Find where the given text appears and provide that cell's center as (X, Y) coordinate. 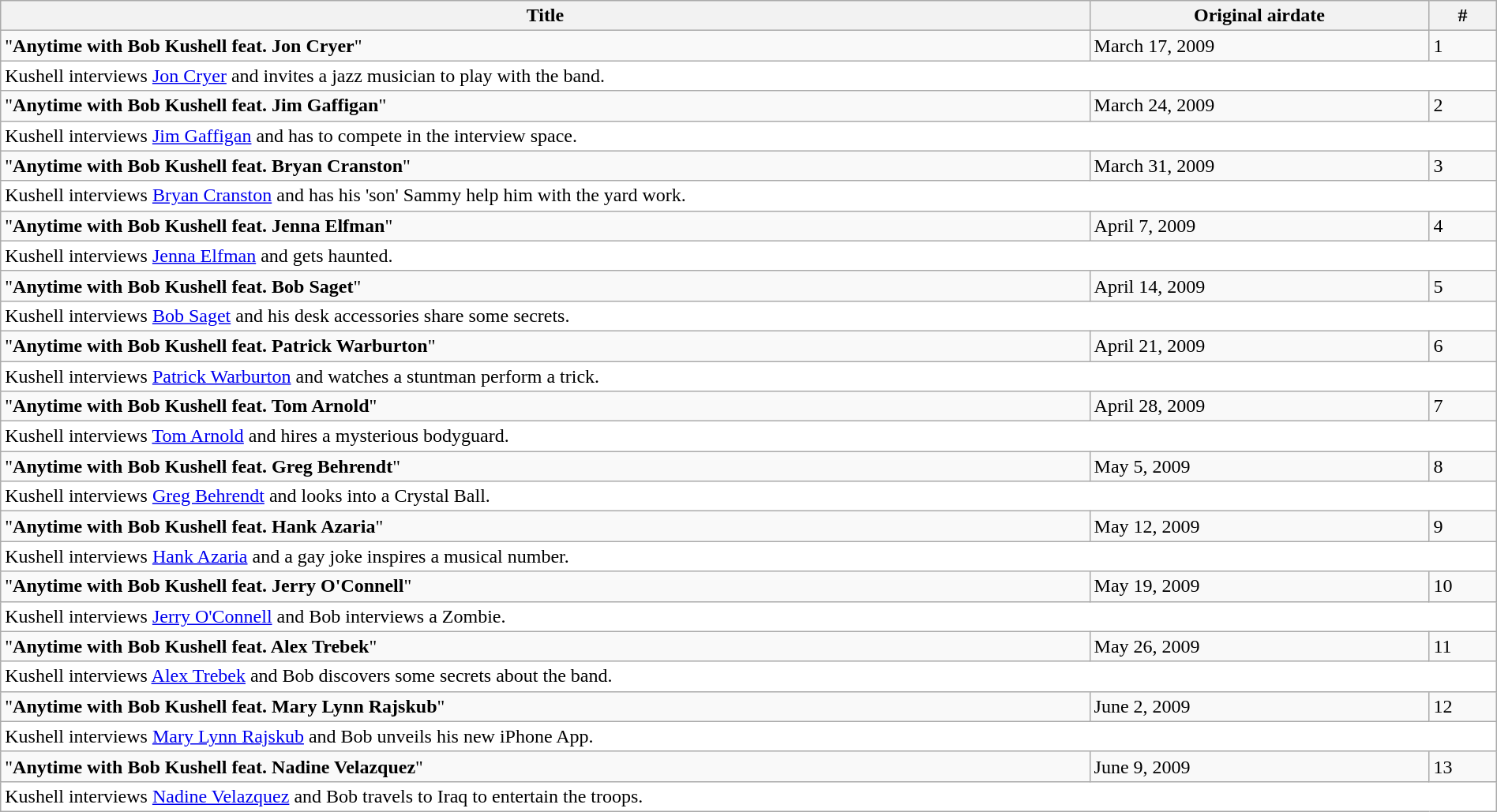
May 19, 2009 (1259, 586)
"Anytime with Bob Kushell feat. Greg Behrendt" (545, 466)
Kushell interviews Jim Gaffigan and has to compete in the interview space. (748, 136)
May 12, 2009 (1259, 526)
March 24, 2009 (1259, 106)
10 (1462, 586)
March 31, 2009 (1259, 166)
"Anytime with Bob Kushell feat. Jon Cryer" (545, 46)
Kushell interviews Mary Lynn Rajskub and Bob unveils his new iPhone App. (748, 736)
Kushell interviews Jenna Elfman and gets haunted. (748, 256)
7 (1462, 406)
April 21, 2009 (1259, 346)
June 9, 2009 (1259, 766)
April 14, 2009 (1259, 286)
May 5, 2009 (1259, 466)
4 (1462, 226)
# (1462, 16)
Kushell interviews Bryan Cranston and has his 'son' Sammy help him with the yard work. (748, 196)
"Anytime with Bob Kushell feat. Patrick Warburton" (545, 346)
3 (1462, 166)
Kushell interviews Hank Azaria and a gay joke inspires a musical number. (748, 556)
Original airdate (1259, 16)
Kushell interviews Bob Saget and his desk accessories share some secrets. (748, 316)
"Anytime with Bob Kushell feat. Jim Gaffigan" (545, 106)
June 2, 2009 (1259, 706)
"Anytime with Bob Kushell feat. Mary Lynn Rajskub" (545, 706)
9 (1462, 526)
April 28, 2009 (1259, 406)
"Anytime with Bob Kushell feat. Jerry O'Connell" (545, 586)
12 (1462, 706)
2 (1462, 106)
Kushell interviews Tom Arnold and hires a mysterious bodyguard. (748, 436)
Kushell interviews Jon Cryer and invites a jazz musician to play with the band. (748, 76)
5 (1462, 286)
"Anytime with Bob Kushell feat. Hank Azaria" (545, 526)
Kushell interviews Jerry O'Connell and Bob interviews a Zombie. (748, 616)
"Anytime with Bob Kushell feat. Alex Trebek" (545, 646)
8 (1462, 466)
"Anytime with Bob Kushell feat. Jenna Elfman" (545, 226)
13 (1462, 766)
Title (545, 16)
6 (1462, 346)
11 (1462, 646)
"Anytime with Bob Kushell feat. Bryan Cranston" (545, 166)
"Anytime with Bob Kushell feat. Bob Saget" (545, 286)
March 17, 2009 (1259, 46)
April 7, 2009 (1259, 226)
1 (1462, 46)
"Anytime with Bob Kushell feat. Nadine Velazquez" (545, 766)
"Anytime with Bob Kushell feat. Tom Arnold" (545, 406)
Kushell interviews Patrick Warburton and watches a stuntman perform a trick. (748, 376)
Kushell interviews Nadine Velazquez and Bob travels to Iraq to entertain the troops. (748, 796)
Kushell interviews Greg Behrendt and looks into a Crystal Ball. (748, 496)
Kushell interviews Alex Trebek and Bob discovers some secrets about the band. (748, 676)
May 26, 2009 (1259, 646)
